Return (x, y) of the center of cell containing provided text 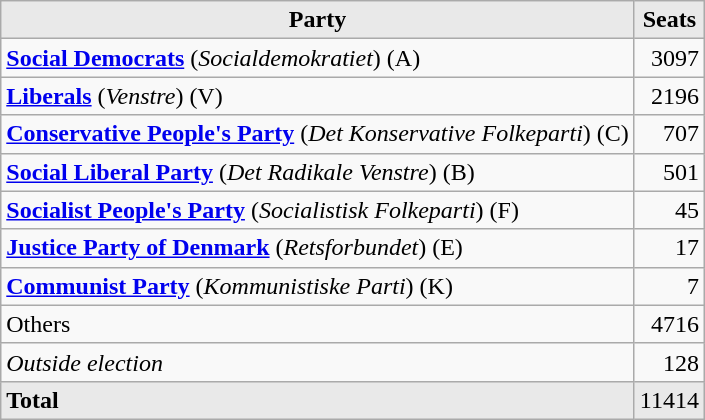
7 (669, 286)
45 (669, 210)
Total (318, 400)
707 (669, 134)
Social Democrats (Socialdemokratiet) (A) (318, 58)
Liberals (Venstre) (V) (318, 96)
17 (669, 248)
501 (669, 172)
Socialist People's Party (Socialistisk Folkeparti) (F) (318, 210)
Party (318, 20)
Communist Party (Kommunistiske Parti) (K) (318, 286)
Conservative People's Party (Det Konservative Folkeparti) (C) (318, 134)
Others (318, 324)
4716 (669, 324)
Seats (669, 20)
128 (669, 362)
3097 (669, 58)
Outside election (318, 362)
2196 (669, 96)
Social Liberal Party (Det Radikale Venstre) (B) (318, 172)
Justice Party of Denmark (Retsforbundet) (E) (318, 248)
11414 (669, 400)
